Detect which cell encompasses the target text, then output its [x, y] center coordinate. 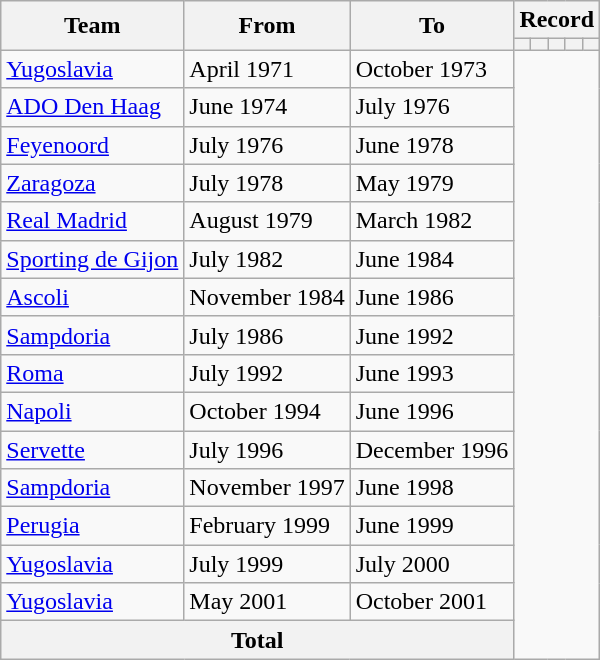
July 1978 [267, 183]
June 1974 [267, 107]
Ascoli [92, 297]
June 1984 [432, 259]
November 1984 [267, 297]
August 1979 [267, 221]
June 1993 [432, 373]
July 1996 [267, 449]
From [267, 26]
July 1999 [267, 564]
July 1982 [267, 259]
July 1992 [267, 373]
February 1999 [267, 526]
Total [258, 640]
Zaragoza [92, 183]
December 1996 [432, 449]
July 2000 [432, 564]
To [432, 26]
Roma [92, 373]
November 1997 [267, 488]
June 1978 [432, 145]
July 1986 [267, 335]
October 2001 [432, 602]
June 1992 [432, 335]
Real Madrid [92, 221]
June 1996 [432, 411]
June 1998 [432, 488]
Napoli [92, 411]
October 1994 [267, 411]
March 1982 [432, 221]
Servette [92, 449]
April 1971 [267, 69]
ADO Den Haag [92, 107]
Perugia [92, 526]
June 1986 [432, 297]
May 1979 [432, 183]
Record [557, 20]
June 1999 [432, 526]
Team [92, 26]
Sporting de Gijon [92, 259]
October 1973 [432, 69]
May 2001 [267, 602]
Feyenoord [92, 145]
